Extract the (x, y) coordinate from the center of the cell holding the provided text.  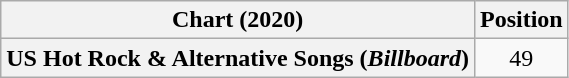
Chart (2020) (238, 20)
US Hot Rock & Alternative Songs (Billboard) (238, 58)
49 (521, 58)
Position (521, 20)
